Determine the (X, Y) coordinate at the center of the cell enclosing the given text.  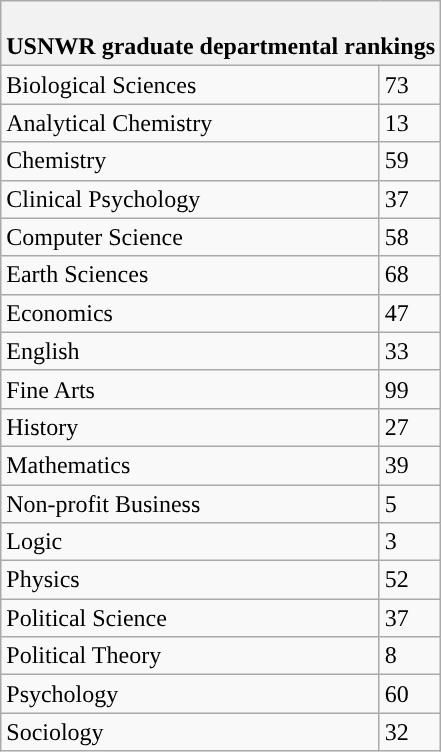
33 (410, 351)
Earth Sciences (190, 275)
Economics (190, 313)
Clinical Psychology (190, 199)
39 (410, 465)
Mathematics (190, 465)
Biological Sciences (190, 85)
47 (410, 313)
Fine Arts (190, 389)
Computer Science (190, 237)
Analytical Chemistry (190, 123)
Non-profit Business (190, 503)
13 (410, 123)
History (190, 427)
27 (410, 427)
3 (410, 542)
Political Theory (190, 656)
Chemistry (190, 161)
68 (410, 275)
73 (410, 85)
52 (410, 580)
Psychology (190, 694)
Political Science (190, 618)
59 (410, 161)
Sociology (190, 732)
32 (410, 732)
English (190, 351)
8 (410, 656)
Physics (190, 580)
58 (410, 237)
99 (410, 389)
60 (410, 694)
5 (410, 503)
Logic (190, 542)
USNWR graduate departmental rankings (221, 34)
